Detect which cell encompasses the target text, then output its [x, y] center coordinate. 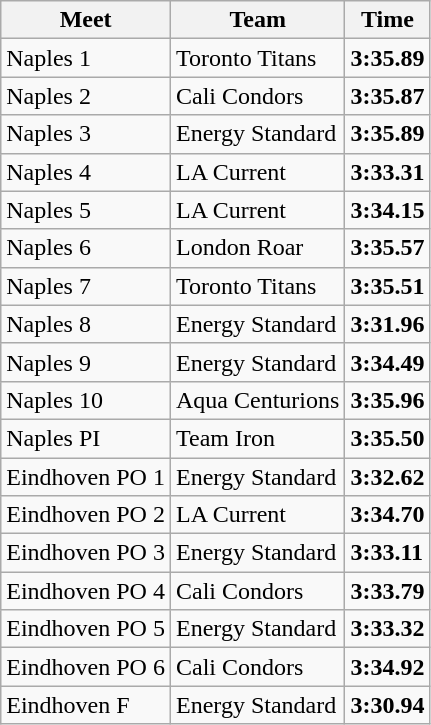
3:35.50 [388, 438]
3:35.57 [388, 248]
Eindhoven PO 5 [86, 629]
3:33.79 [388, 591]
3:30.94 [388, 705]
Eindhoven PO 2 [86, 515]
3:33.31 [388, 172]
3:34.70 [388, 515]
3:34.15 [388, 210]
3:35.87 [388, 96]
3:33.32 [388, 629]
Naples 1 [86, 58]
3:31.96 [388, 324]
3:33.11 [388, 553]
Time [388, 20]
Team [257, 20]
Naples 3 [86, 134]
Naples 10 [86, 400]
Naples 8 [86, 324]
Naples 2 [86, 96]
Eindhoven F [86, 705]
Team Iron [257, 438]
3:34.92 [388, 667]
Eindhoven PO 3 [86, 553]
Eindhoven PO 4 [86, 591]
Naples 6 [86, 248]
Aqua Centurions [257, 400]
Naples 7 [86, 286]
3:32.62 [388, 477]
Naples 4 [86, 172]
Eindhoven PO 6 [86, 667]
Naples 9 [86, 362]
Naples 5 [86, 210]
London Roar [257, 248]
Naples PI [86, 438]
Eindhoven PO 1 [86, 477]
3:35.51 [388, 286]
Meet [86, 20]
3:35.96 [388, 400]
3:34.49 [388, 362]
